Provide the (x, y) coordinate of the cell's center where the given text is located.  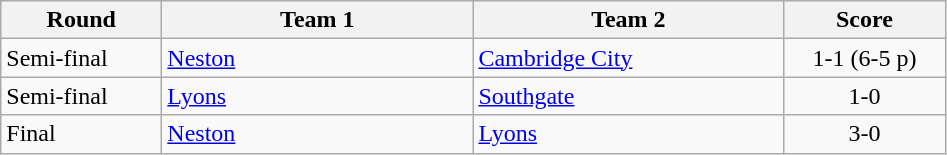
Score (864, 20)
1-1 (6-5 p) (864, 58)
Round (82, 20)
3-0 (864, 134)
Cambridge City (628, 58)
Southgate (628, 96)
Team 1 (318, 20)
Final (82, 134)
1-0 (864, 96)
Team 2 (628, 20)
